Capture the cell that displays the provided text and extract its (X, Y) central coordinate. 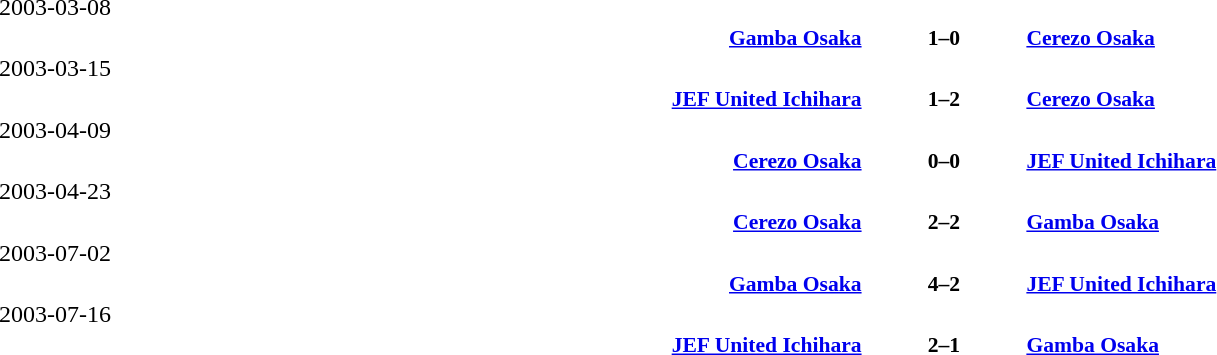
1–2 (944, 99)
4–2 (944, 284)
0–0 (944, 160)
2–2 (944, 222)
1–0 (944, 38)
